Provide the [x, y] coordinate of the cell's center where the given text is located.  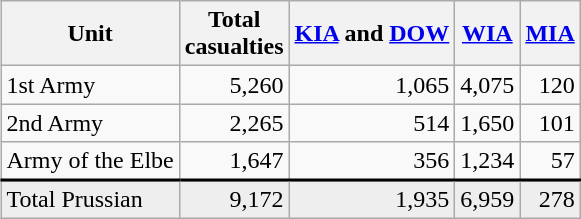
2,265 [234, 123]
1,647 [234, 161]
Total Prussian [90, 200]
4,075 [488, 85]
WIA [488, 34]
9,172 [234, 200]
1,234 [488, 161]
MIA [550, 34]
Army of the Elbe [90, 161]
514 [372, 123]
6,959 [488, 200]
2nd Army [90, 123]
Totalcasualties [234, 34]
5,260 [234, 85]
KIA and DOW [372, 34]
120 [550, 85]
101 [550, 123]
278 [550, 200]
1,650 [488, 123]
57 [550, 161]
1st Army [90, 85]
Unit [90, 34]
356 [372, 161]
1,065 [372, 85]
1,935 [372, 200]
